Scan for the cell matching the given text and deliver its (X, Y) coordinate at center. 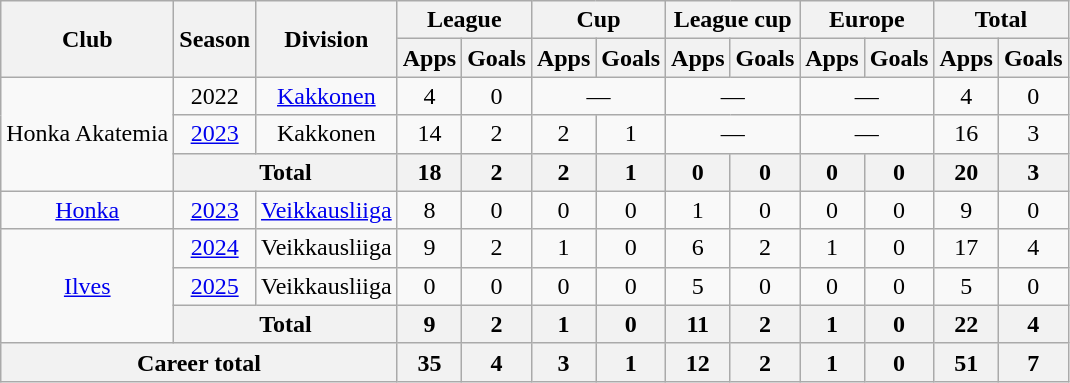
Honka Akatemia (88, 134)
51 (966, 362)
Career total (199, 362)
14 (429, 134)
6 (698, 248)
League cup (733, 20)
17 (966, 248)
Division (327, 39)
2025 (215, 286)
2022 (215, 96)
35 (429, 362)
League (464, 20)
16 (966, 134)
2024 (215, 248)
Honka (88, 210)
7 (1033, 362)
Europe (867, 20)
20 (966, 172)
Season (215, 39)
18 (429, 172)
8 (429, 210)
11 (698, 324)
Ilves (88, 286)
Cup (598, 20)
12 (698, 362)
Club (88, 39)
22 (966, 324)
